Return [x, y] of the center of cell containing provided text 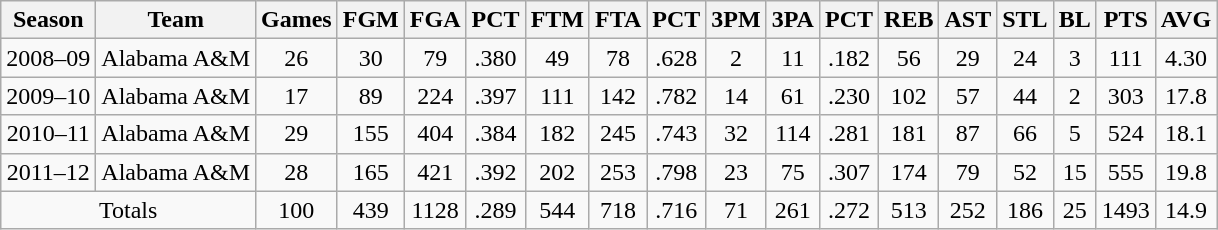
2008–09 [48, 58]
FGM [370, 20]
.397 [496, 96]
1128 [435, 210]
25 [1074, 210]
224 [435, 96]
181 [909, 134]
.628 [676, 58]
142 [618, 96]
BL [1074, 20]
19.8 [1186, 172]
.743 [676, 134]
186 [1025, 210]
.289 [496, 210]
14 [736, 96]
23 [736, 172]
.281 [848, 134]
2009–10 [48, 96]
253 [618, 172]
4.30 [1186, 58]
Games [297, 20]
FTA [618, 20]
.307 [848, 172]
REB [909, 20]
3PA [792, 20]
261 [792, 210]
421 [435, 172]
252 [968, 210]
174 [909, 172]
.272 [848, 210]
555 [1126, 172]
71 [736, 210]
49 [557, 58]
.782 [676, 96]
18.1 [1186, 134]
52 [1025, 172]
30 [370, 58]
5 [1074, 134]
718 [618, 210]
.392 [496, 172]
87 [968, 134]
.798 [676, 172]
26 [297, 58]
439 [370, 210]
404 [435, 134]
28 [297, 172]
513 [909, 210]
89 [370, 96]
17.8 [1186, 96]
544 [557, 210]
.380 [496, 58]
155 [370, 134]
32 [736, 134]
114 [792, 134]
165 [370, 172]
.716 [676, 210]
524 [1126, 134]
245 [618, 134]
.384 [496, 134]
44 [1025, 96]
.230 [848, 96]
78 [618, 58]
AST [968, 20]
57 [968, 96]
56 [909, 58]
61 [792, 96]
1493 [1126, 210]
15 [1074, 172]
14.9 [1186, 210]
66 [1025, 134]
STL [1025, 20]
11 [792, 58]
Team [176, 20]
.182 [848, 58]
AVG [1186, 20]
Season [48, 20]
3 [1074, 58]
PTS [1126, 20]
17 [297, 96]
Totals [128, 210]
3PM [736, 20]
75 [792, 172]
182 [557, 134]
2011–12 [48, 172]
102 [909, 96]
24 [1025, 58]
303 [1126, 96]
202 [557, 172]
FGA [435, 20]
FTM [557, 20]
2010–11 [48, 134]
100 [297, 210]
